Locate the cell with the specified text and output its (x, y) center coordinate. 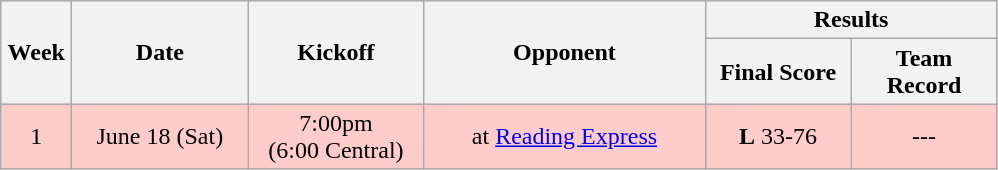
at Reading Express (564, 136)
--- (924, 136)
L 33-76 (778, 136)
Team Record (924, 72)
Results (851, 20)
Opponent (564, 52)
1 (36, 136)
7:00pm(6:00 Central) (336, 136)
Kickoff (336, 52)
Week (36, 52)
June 18 (Sat) (160, 136)
Final Score (778, 72)
Date (160, 52)
